Pinpoint the cell where the given text exists, returning its (X, Y) midpoint coordinate. 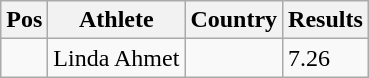
Country (234, 20)
Linda Ahmet (116, 58)
Results (326, 20)
Pos (24, 20)
7.26 (326, 58)
Athlete (116, 20)
